From the cell containing the given text, extract its center point as (X, Y) coordinate. 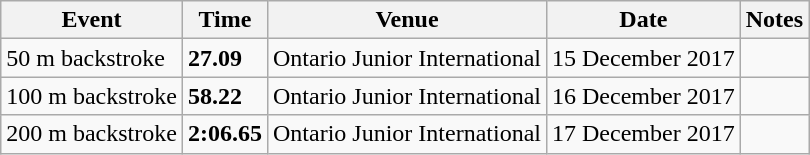
16 December 2017 (643, 96)
Date (643, 20)
50 m backstroke (92, 58)
27.09 (224, 58)
17 December 2017 (643, 134)
100 m backstroke (92, 96)
2:06.65 (224, 134)
Time (224, 20)
Venue (406, 20)
Notes (774, 20)
58.22 (224, 96)
15 December 2017 (643, 58)
Event (92, 20)
200 m backstroke (92, 134)
